Search for the cell housing the specified text and yield its (x, y) center coordinate. 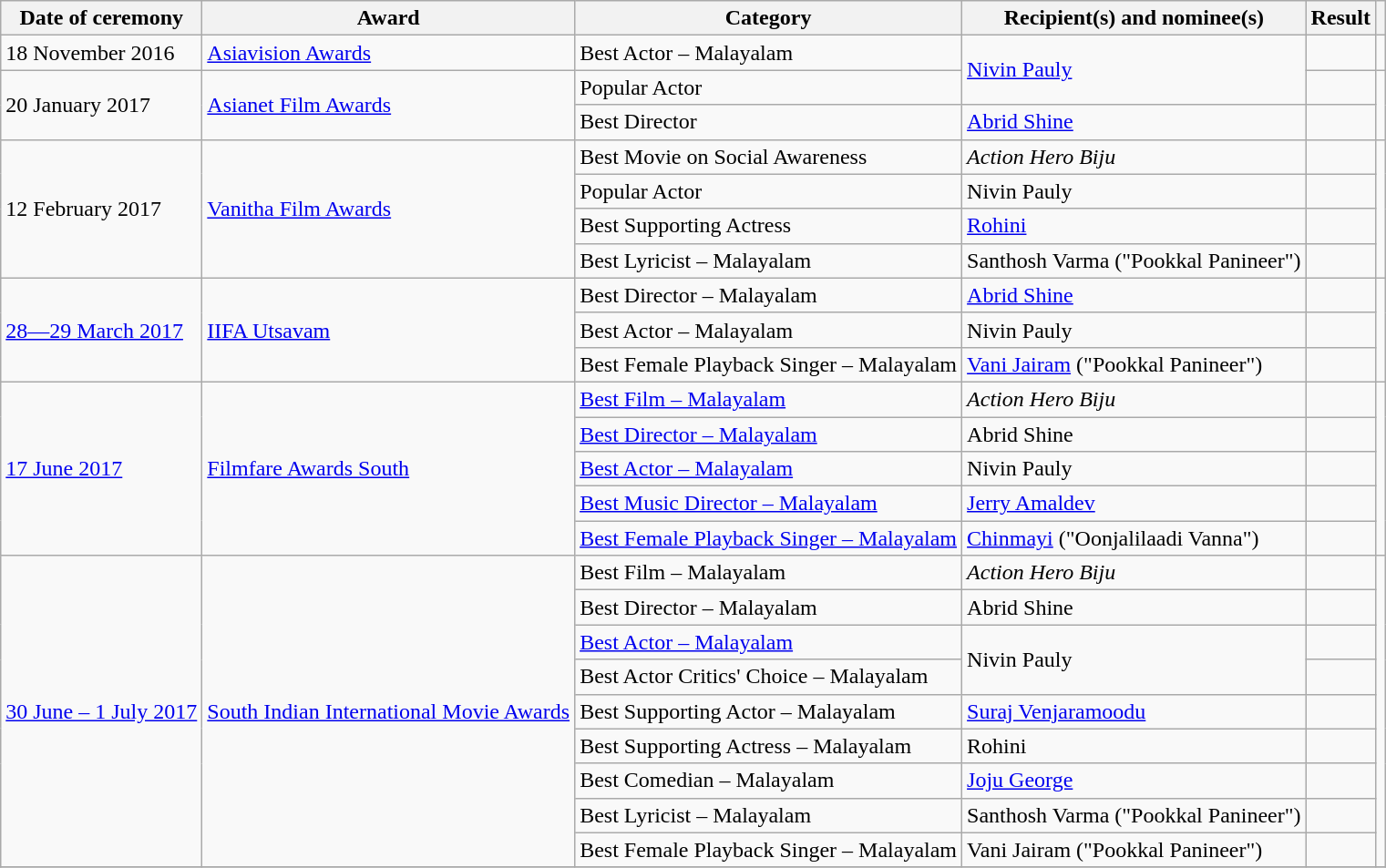
Category (769, 18)
Joju George (1134, 781)
Date of ceremony (102, 18)
Recipient(s) and nominee(s) (1134, 18)
12 February 2017 (102, 209)
Asiavision Awards (388, 53)
Best Supporting Actress – Malayalam (769, 746)
Chinmayi ("Oonjalilaadi Vanna") (1134, 538)
Best Actor Critics' Choice – Malayalam (769, 677)
Best Supporting Actress (769, 226)
Award (388, 18)
18 November 2016 (102, 53)
Best Supporting Actor – Malayalam (769, 711)
Jerry Amaldev (1134, 504)
South Indian International Movie Awards (388, 712)
Best Comedian – Malayalam (769, 781)
30 June – 1 July 2017 (102, 712)
IIFA Utsavam (388, 330)
Best Movie on Social Awareness (769, 157)
Best Director (769, 122)
Filmfare Awards South (388, 468)
17 June 2017 (102, 468)
Suraj Venjaramoodu (1134, 711)
Asianet Film Awards (388, 105)
28—29 March 2017 (102, 330)
Best Music Director – Malayalam (769, 504)
Result (1340, 18)
20 January 2017 (102, 105)
Vanitha Film Awards (388, 209)
